Search for the cell housing the specified text and yield its [X, Y] center coordinate. 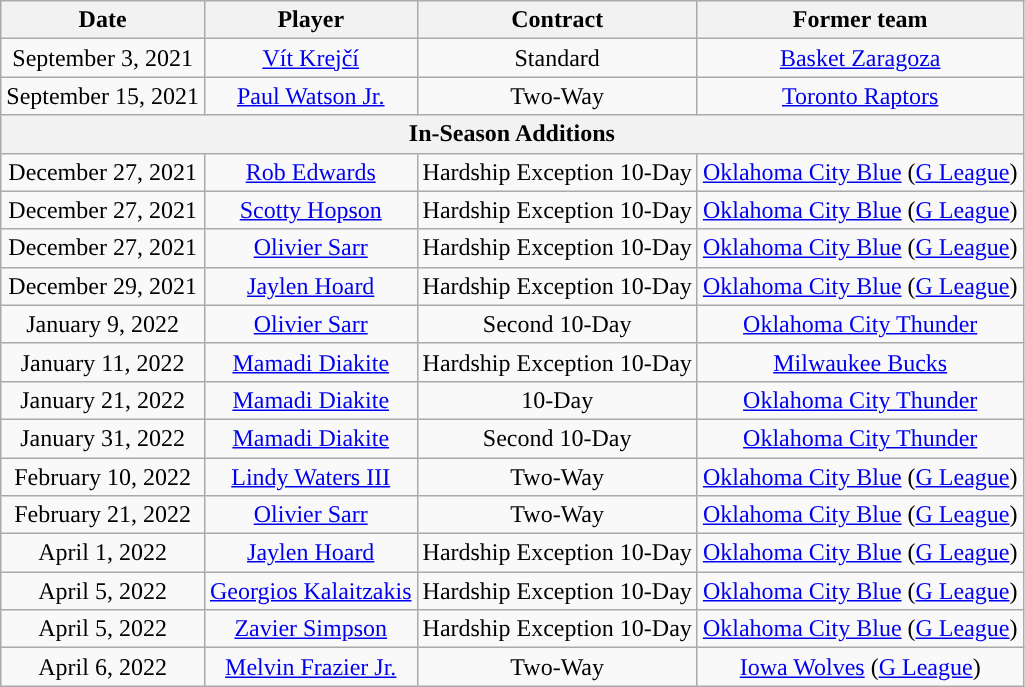
Former team [860, 20]
January 21, 2022 [103, 400]
February 10, 2022 [103, 477]
Scotty Hopson [310, 210]
December 29, 2021 [103, 286]
April 1, 2022 [103, 553]
Lindy Waters III [310, 477]
Iowa Wolves (G League) [860, 667]
In-Season Additions [512, 134]
April 6, 2022 [103, 667]
February 21, 2022 [103, 515]
Rob Edwards [310, 172]
Melvin Frazier Jr. [310, 667]
Toronto Raptors [860, 96]
Date [103, 20]
January 11, 2022 [103, 362]
September 3, 2021 [103, 58]
Player [310, 20]
Vít Krejčí [310, 58]
Basket Zaragoza [860, 58]
10-Day [557, 400]
Standard [557, 58]
Milwaukee Bucks [860, 362]
Georgios Kalaitzakis [310, 591]
January 9, 2022 [103, 324]
January 31, 2022 [103, 438]
Paul Watson Jr. [310, 96]
September 15, 2021 [103, 96]
Zavier Simpson [310, 629]
Contract [557, 20]
